Provide the (X, Y) coordinate of the cell's center where the given text is located.  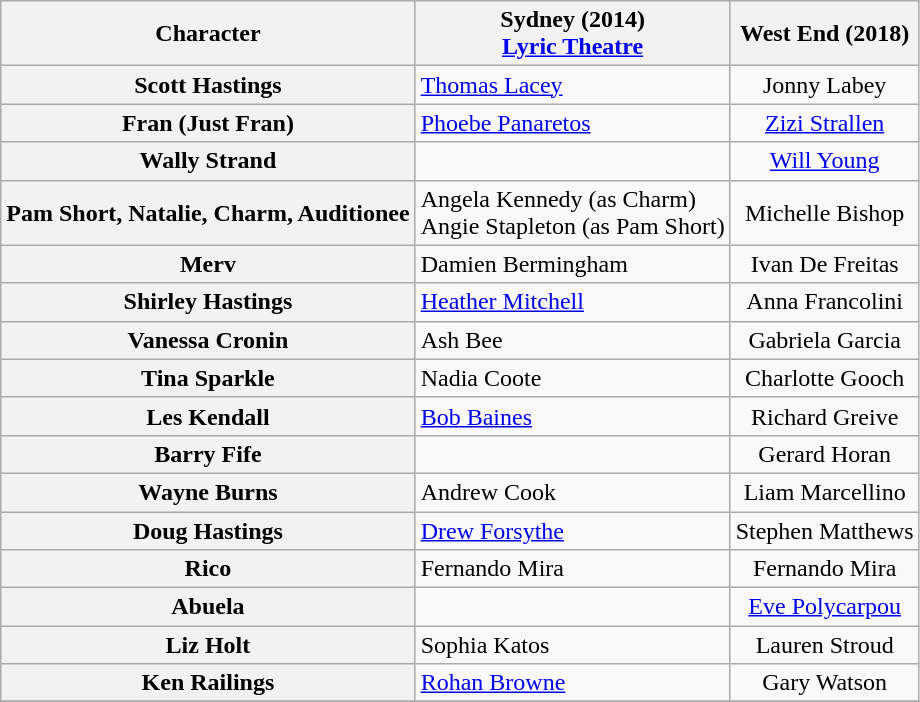
Phoebe Panaretos (572, 123)
Damien Bermingham (572, 264)
Angela Kennedy (as Charm)Angie Stapleton (as Pam Short) (572, 212)
Rohan Browne (572, 683)
Scott Hastings (208, 85)
Liz Holt (208, 645)
Bob Baines (572, 416)
Merv (208, 264)
Fran (Just Fran) (208, 123)
West End (2018) (824, 34)
Barry Fife (208, 454)
Ivan De Freitas (824, 264)
Zizi Strallen (824, 123)
Thomas Lacey (572, 85)
Ash Bee (572, 340)
Anna Francolini (824, 302)
Sophia Katos (572, 645)
Eve Polycarpou (824, 607)
Andrew Cook (572, 492)
Will Young (824, 161)
Rico (208, 569)
Abuela (208, 607)
Wayne Burns (208, 492)
Vanessa Cronin (208, 340)
Jonny Labey (824, 85)
Richard Greive (824, 416)
Shirley Hastings (208, 302)
Heather Mitchell (572, 302)
Les Kendall (208, 416)
Pam Short, Natalie, Charm, Auditionee (208, 212)
Nadia Coote (572, 378)
Ken Railings (208, 683)
Gerard Horan (824, 454)
Character (208, 34)
Drew Forsythe (572, 531)
Sydney (2014)Lyric Theatre (572, 34)
Doug Hastings (208, 531)
Gary Watson (824, 683)
Michelle Bishop (824, 212)
Gabriela Garcia (824, 340)
Lauren Stroud (824, 645)
Stephen Matthews (824, 531)
Wally Strand (208, 161)
Tina Sparkle (208, 378)
Liam Marcellino (824, 492)
Charlotte Gooch (824, 378)
